Detect which cell encompasses the target text, then output its (x, y) center coordinate. 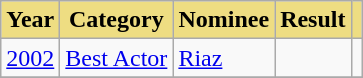
Result (313, 20)
Nominee (224, 20)
Category (116, 20)
Best Actor (116, 58)
Riaz (224, 58)
2002 (30, 58)
Year (30, 20)
